Pinpoint the cell where the given text exists, returning its (x, y) midpoint coordinate. 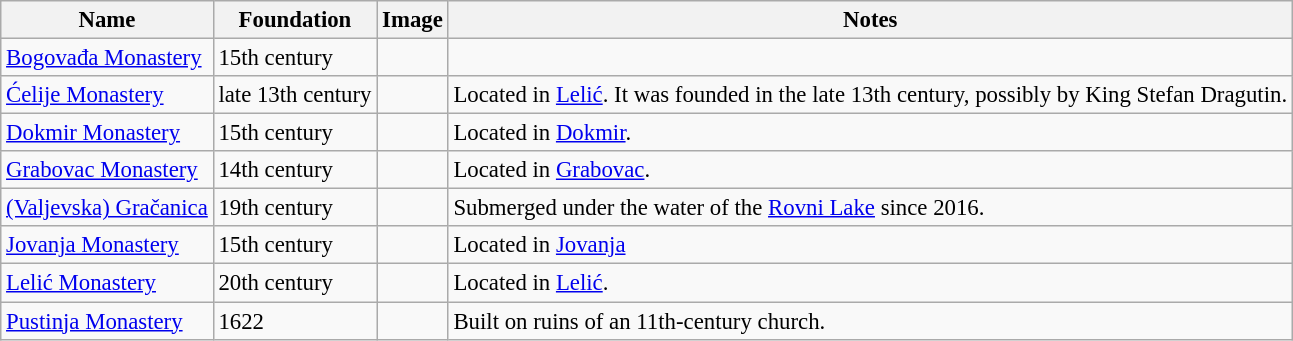
Grabovac Monastery (107, 170)
Located in Dokmir. (870, 133)
20th century (295, 283)
Dokmir Monastery (107, 133)
Located in Jovanja (870, 245)
Image (412, 20)
Name (107, 20)
late 13th century (295, 95)
Submerged under the water of the Rovni Lake since 2016. (870, 208)
19th century (295, 208)
Located in Lelić. It was founded in the late 13th century, possibly by King Stefan Dragutin. (870, 95)
Lelić Monastery (107, 283)
Bogovađa Monastery (107, 58)
Jovanja Monastery (107, 245)
Pustinja Monastery (107, 321)
Located in Lelić. (870, 283)
Foundation (295, 20)
(Valjevska) Gračanica (107, 208)
Located in Grabovac. (870, 170)
14th century (295, 170)
1622 (295, 321)
Built on ruins of an 11th-century church. (870, 321)
Ćelije Monastery (107, 95)
Notes (870, 20)
